Return the (x, y) coordinate for the center point of the cell that contains the specified text.  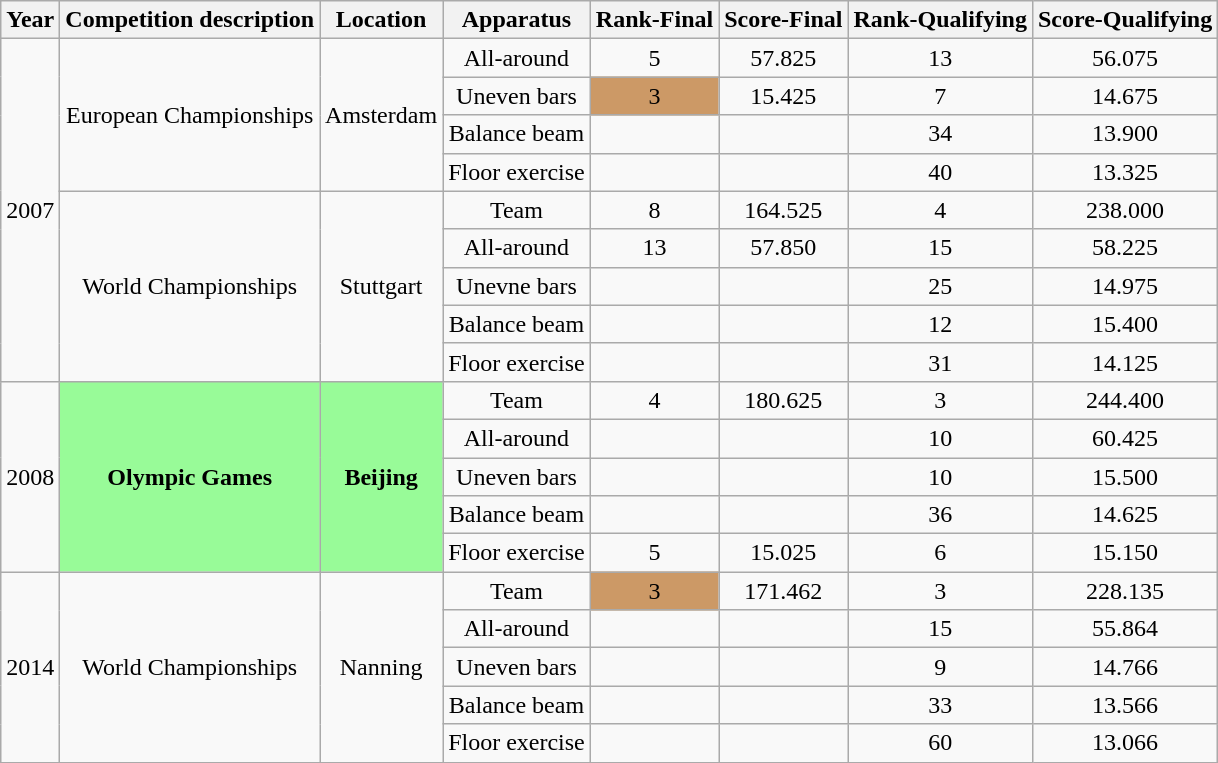
31 (940, 362)
34 (940, 134)
9 (940, 667)
Olympic Games (190, 476)
13.066 (1124, 743)
14.975 (1124, 286)
Score-Qualifying (1124, 20)
Rank-Final (654, 20)
2007 (30, 210)
15.400 (1124, 324)
244.400 (1124, 400)
7 (940, 96)
60 (940, 743)
36 (940, 515)
Beijing (382, 476)
Stuttgart (382, 286)
Location (382, 20)
14.675 (1124, 96)
European Championships (190, 115)
6 (940, 553)
33 (940, 705)
14.766 (1124, 667)
15.025 (784, 553)
164.525 (784, 210)
55.864 (1124, 629)
Competition description (190, 20)
58.225 (1124, 248)
Apparatus (517, 20)
60.425 (1124, 438)
13.566 (1124, 705)
228.135 (1124, 591)
15.500 (1124, 477)
8 (654, 210)
Rank-Qualifying (940, 20)
14.625 (1124, 515)
2008 (30, 476)
15.150 (1124, 553)
Year (30, 20)
25 (940, 286)
56.075 (1124, 58)
15.425 (784, 96)
13.900 (1124, 134)
57.850 (784, 248)
14.125 (1124, 362)
2014 (30, 667)
238.000 (1124, 210)
57.825 (784, 58)
180.625 (784, 400)
171.462 (784, 591)
Amsterdam (382, 115)
Score-Final (784, 20)
13.325 (1124, 172)
12 (940, 324)
40 (940, 172)
Unevne bars (517, 286)
Nanning (382, 667)
